Locate the cell with the specified text and output its (X, Y) center coordinate. 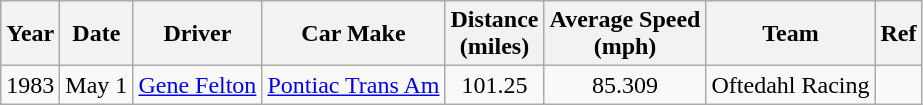
101.25 (494, 85)
May 1 (96, 85)
Distance(miles) (494, 34)
Team (790, 34)
Oftedahl Racing (790, 85)
Ref (898, 34)
Driver (198, 34)
Car Make (354, 34)
Average Speed(mph) (625, 34)
Gene Felton (198, 85)
Pontiac Trans Am (354, 85)
Year (30, 34)
85.309 (625, 85)
1983 (30, 85)
Date (96, 34)
